Detect which cell encompasses the target text, then output its (x, y) center coordinate. 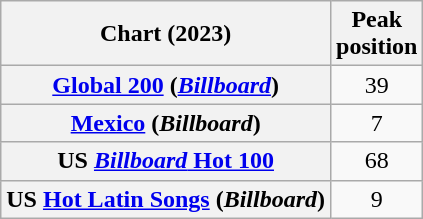
US Billboard Hot 100 (166, 161)
Global 200 (Billboard) (166, 85)
39 (377, 85)
7 (377, 123)
Mexico (Billboard) (166, 123)
68 (377, 161)
Peakposition (377, 34)
9 (377, 199)
US Hot Latin Songs (Billboard) (166, 199)
Chart (2023) (166, 34)
